Search for the cell housing the specified text and yield its [X, Y] center coordinate. 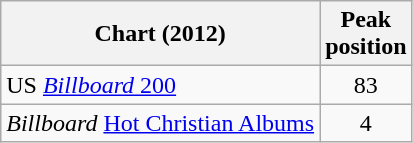
US Billboard 200 [160, 85]
Chart (2012) [160, 34]
83 [366, 85]
Billboard Hot Christian Albums [160, 123]
4 [366, 123]
Peakposition [366, 34]
